Return the (X, Y) coordinate for the center point of the cell that contains the specified text.  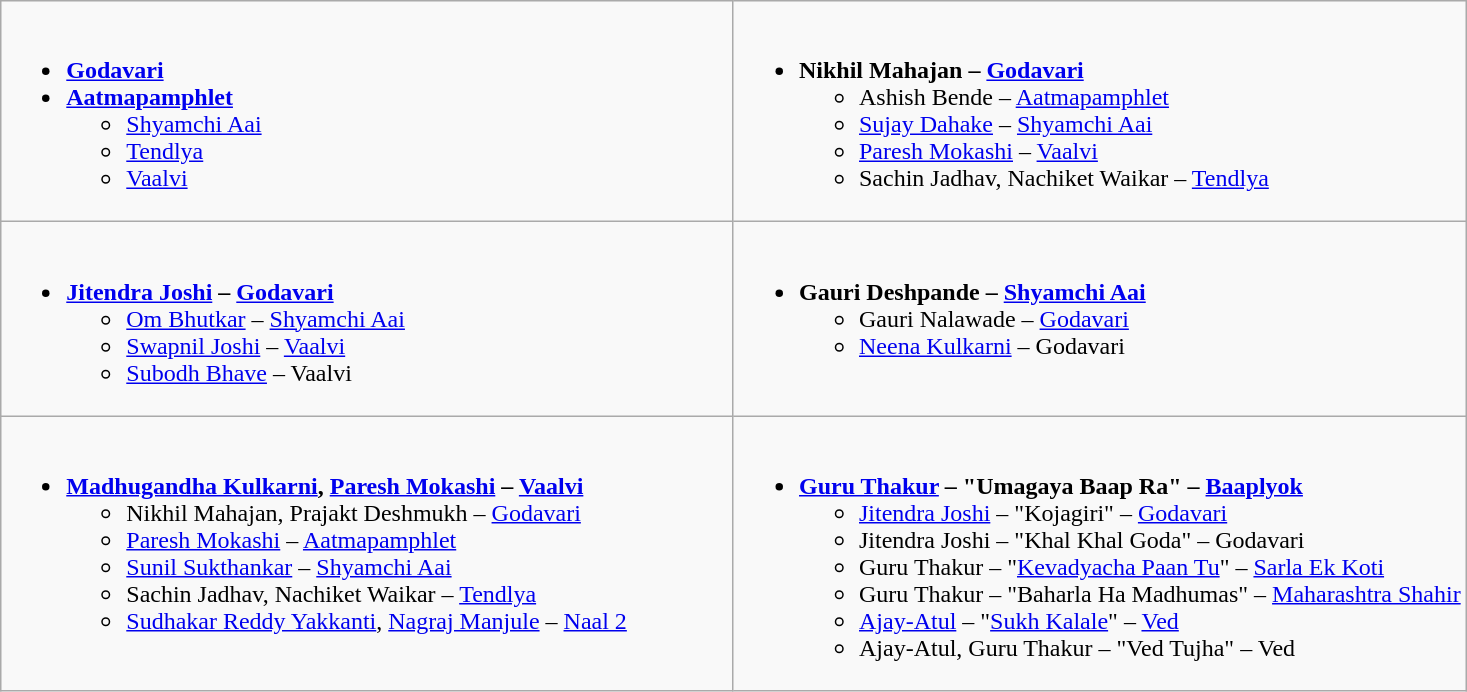
Jitendra Joshi – GodavariOm Bhutkar – Shyamchi AaiSwapnil Joshi – VaalviSubodh Bhave – Vaalvi (368, 319)
Nikhil Mahajan – GodavariAshish Bende – AatmapamphletSujay Dahake – Shyamchi AaiParesh Mokashi – VaalviSachin Jadhav, Nachiket Waikar – Tendlya (1100, 112)
GodavariAatmapamphletShyamchi AaiTendlyaVaalvi (368, 112)
Gauri Deshpande – Shyamchi AaiGauri Nalawade – GodavariNeena Kulkarni – Godavari (1100, 319)
